Extract the (X, Y) coordinate from the center of the cell holding the provided text.  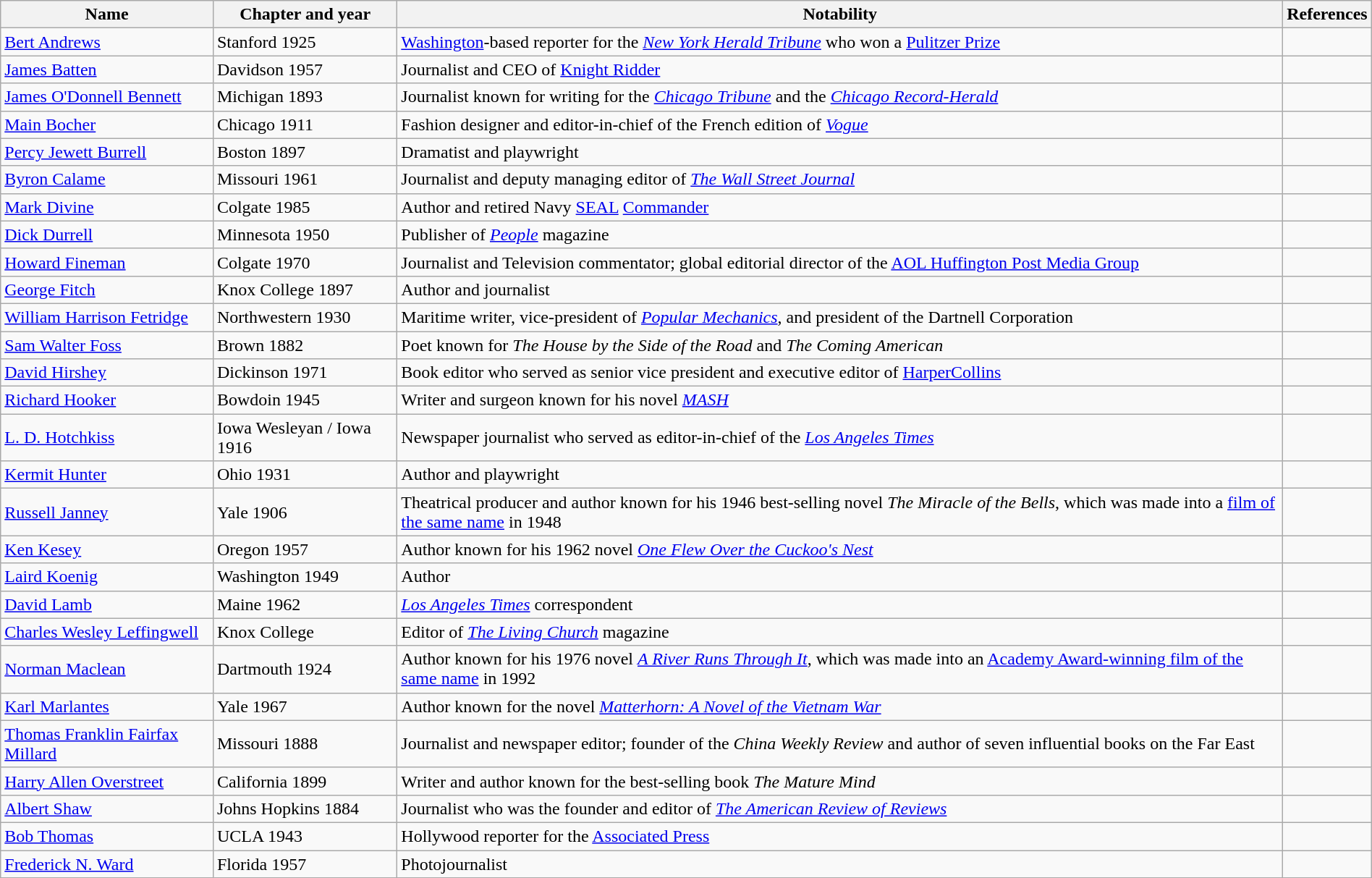
Thomas Franklin Fairfax Millard (107, 744)
George Fitch (107, 290)
Author and playwright (840, 475)
Ken Kesey (107, 549)
Washington-based reporter for the New York Herald Tribune who won a Pulitzer Prize (840, 42)
Laird Koenig (107, 577)
Fashion designer and editor-in-chief of the French edition of Vogue (840, 124)
Author (840, 577)
Knox College 1897 (305, 290)
Norman Maclean (107, 669)
Richard Hooker (107, 400)
Publisher of People magazine (840, 235)
Chapter and year (305, 14)
Notability (840, 14)
Author and journalist (840, 290)
Knox College (305, 632)
Writer and author known for the best-selling book The Mature Mind (840, 781)
Missouri 1961 (305, 180)
Author and retired Navy SEAL Commander (840, 207)
Dickinson 1971 (305, 373)
Bob Thomas (107, 836)
David Hirshey (107, 373)
Journalist and newspaper editor; founder of the China Weekly Review and author of seven influential books on the Far East (840, 744)
Maritime writer, vice-president of Popular Mechanics, and president of the Dartnell Corporation (840, 317)
Stanford 1925 (305, 42)
Harry Allen Overstreet (107, 781)
Sam Walter Foss (107, 345)
Maine 1962 (305, 604)
David Lamb (107, 604)
Bert Andrews (107, 42)
Iowa Wesleyan / Iowa 1916 (305, 437)
Hollywood reporter for the Associated Press (840, 836)
Johns Hopkins 1884 (305, 809)
Charles Wesley Leffingwell (107, 632)
Writer and surgeon known for his novel MASH (840, 400)
Byron Calame (107, 180)
Photojournalist (840, 864)
Author known for the novel Matterhorn: A Novel of the Vietnam War (840, 706)
Journalist known for writing for the Chicago Tribune and the Chicago Record-Herald (840, 97)
Bowdoin 1945 (305, 400)
UCLA 1943 (305, 836)
Editor of The Living Church magazine (840, 632)
Frederick N. Ward (107, 864)
Author known for his 1962 novel One Flew Over the Cuckoo's Nest (840, 549)
L. D. Hotchkiss (107, 437)
Davidson 1957 (305, 69)
Chicago 1911 (305, 124)
Karl Marlantes (107, 706)
William Harrison Fetridge (107, 317)
Brown 1882 (305, 345)
Howard Fineman (107, 262)
Yale 1967 (305, 706)
Russell Janney (107, 512)
Albert Shaw (107, 809)
Colgate 1985 (305, 207)
Colgate 1970 (305, 262)
Journalist and Television commentator; global editorial director of the AOL Huffington Post Media Group (840, 262)
Main Bocher (107, 124)
References (1327, 14)
Author known for his 1976 novel A River Runs Through It, which was made into an Academy Award-winning film of the same name in 1992 (840, 669)
Journalist and CEO of Knight Ridder (840, 69)
Newspaper journalist who served as editor-in-chief of the Los Angeles Times (840, 437)
Dartmouth 1924 (305, 669)
Kermit Hunter (107, 475)
Oregon 1957 (305, 549)
Book editor who served as senior vice president and executive editor of HarperCollins (840, 373)
Florida 1957 (305, 864)
Minnesota 1950 (305, 235)
James Batten (107, 69)
Yale 1906 (305, 512)
Los Angeles Times correspondent (840, 604)
Dramatist and playwright (840, 152)
Northwestern 1930 (305, 317)
Missouri 1888 (305, 744)
Michigan 1893 (305, 97)
Percy Jewett Burrell (107, 152)
California 1899 (305, 781)
Journalist and deputy managing editor of The Wall Street Journal (840, 180)
Boston 1897 (305, 152)
Mark Divine (107, 207)
James O'Donnell Bennett (107, 97)
Dick Durrell (107, 235)
Poet known for The House by the Side of the Road and The Coming American (840, 345)
Journalist who was the founder and editor of The American Review of Reviews (840, 809)
Theatrical producer and author known for his 1946 best-selling novel The Miracle of the Bells, which was made into a film of the same name in 1948 (840, 512)
Ohio 1931 (305, 475)
Name (107, 14)
Washington 1949 (305, 577)
